Capture the cell that displays the provided text and extract its [x, y] central coordinate. 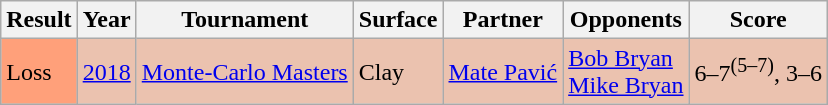
Year [106, 20]
Loss [39, 72]
Mate Pavić [503, 72]
Partner [503, 20]
Bob Bryan Mike Bryan [626, 72]
Score [758, 20]
Clay [398, 72]
6–7(5–7), 3–6 [758, 72]
Opponents [626, 20]
Tournament [244, 20]
Surface [398, 20]
Monte-Carlo Masters [244, 72]
Result [39, 20]
2018 [106, 72]
